From the cell containing the given text, extract its center point as [x, y] coordinate. 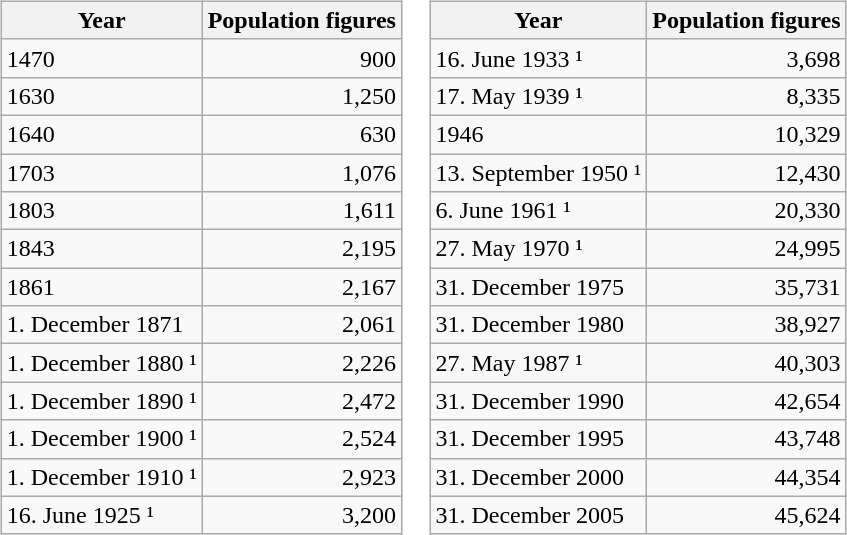
2,226 [302, 363]
3,200 [302, 515]
31. December 2005 [538, 515]
1,076 [302, 173]
1470 [102, 58]
1640 [102, 134]
27. May 1987 ¹ [538, 363]
8,335 [746, 96]
1. December 1890 ¹ [102, 401]
27. May 1970 ¹ [538, 249]
1. December 1871 [102, 325]
630 [302, 134]
31. December 1980 [538, 325]
1946 [538, 134]
900 [302, 58]
31. December 1975 [538, 287]
1. December 1900 ¹ [102, 439]
16. June 1925 ¹ [102, 515]
2,524 [302, 439]
1630 [102, 96]
24,995 [746, 249]
3,698 [746, 58]
43,748 [746, 439]
40,303 [746, 363]
17. May 1939 ¹ [538, 96]
1,250 [302, 96]
2,167 [302, 287]
44,354 [746, 477]
2,472 [302, 401]
16. June 1933 ¹ [538, 58]
1861 [102, 287]
2,195 [302, 249]
1803 [102, 211]
1. December 1880 ¹ [102, 363]
1,611 [302, 211]
31. December 2000 [538, 477]
31. December 1990 [538, 401]
1. December 1910 ¹ [102, 477]
1843 [102, 249]
10,329 [746, 134]
42,654 [746, 401]
2,061 [302, 325]
31. December 1995 [538, 439]
13. September 1950 ¹ [538, 173]
6. June 1961 ¹ [538, 211]
35,731 [746, 287]
1703 [102, 173]
12,430 [746, 173]
38,927 [746, 325]
45,624 [746, 515]
2,923 [302, 477]
20,330 [746, 211]
